Search for the cell housing the specified text and yield its (x, y) center coordinate. 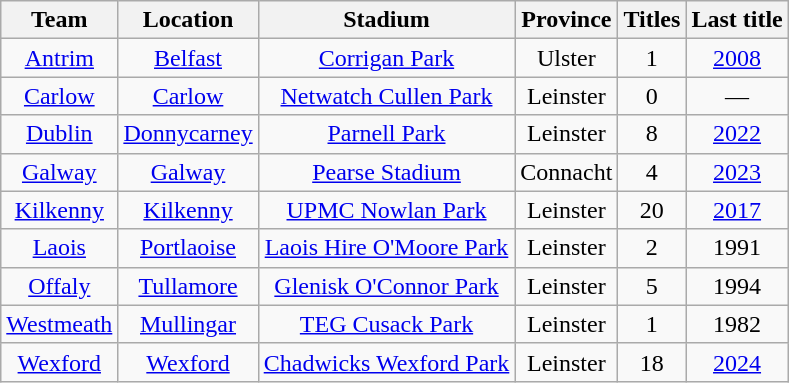
Stadium (386, 20)
Parnell Park (386, 134)
Donnycarney (188, 134)
Mullingar (188, 324)
Tullamore (188, 286)
Pearse Stadium (386, 172)
2023 (737, 172)
— (737, 96)
18 (652, 362)
2022 (737, 134)
Netwatch Cullen Park (386, 96)
Chadwicks Wexford Park (386, 362)
Belfast (188, 58)
UPMC Nowlan Park (386, 210)
Westmeath (60, 324)
Dublin (60, 134)
2017 (737, 210)
Portlaoise (188, 248)
1994 (737, 286)
0 (652, 96)
Location (188, 20)
1991 (737, 248)
Last title (737, 20)
1982 (737, 324)
Offaly (60, 286)
Connacht (566, 172)
Team (60, 20)
Province (566, 20)
Corrigan Park (386, 58)
8 (652, 134)
Ulster (566, 58)
Antrim (60, 58)
Glenisk O'Connor Park (386, 286)
Laois Hire O'Moore Park (386, 248)
2024 (737, 362)
5 (652, 286)
20 (652, 210)
Titles (652, 20)
4 (652, 172)
2008 (737, 58)
TEG Cusack Park (386, 324)
Laois (60, 248)
2 (652, 248)
